Pinpoint the cell where the given text exists, returning its (x, y) midpoint coordinate. 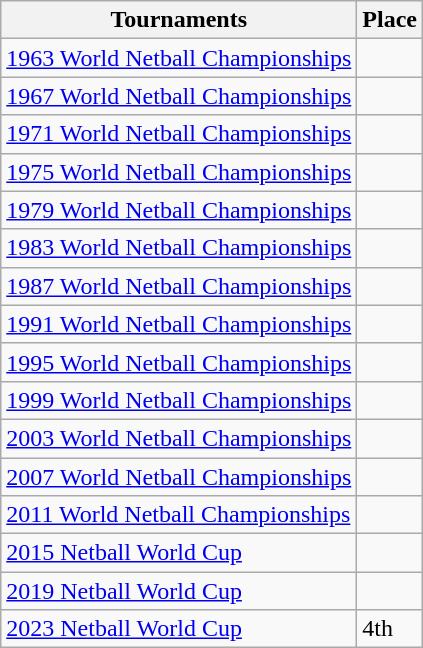
2019 Netball World Cup (179, 591)
4th (390, 629)
1987 World Netball Championships (179, 286)
1995 World Netball Championships (179, 362)
Tournaments (179, 20)
2023 Netball World Cup (179, 629)
1999 World Netball Championships (179, 400)
1975 World Netball Championships (179, 172)
2011 World Netball Championships (179, 515)
2007 World Netball Championships (179, 477)
1967 World Netball Championships (179, 96)
2003 World Netball Championships (179, 438)
1983 World Netball Championships (179, 248)
1991 World Netball Championships (179, 324)
Place (390, 20)
2015 Netball World Cup (179, 553)
1979 World Netball Championships (179, 210)
1963 World Netball Championships (179, 58)
1971 World Netball Championships (179, 134)
